Return (x, y) of the center of cell containing provided text 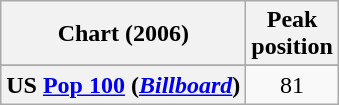
Chart (2006) (124, 34)
Peakposition (292, 34)
US Pop 100 (Billboard) (124, 85)
81 (292, 85)
